For the text-containing cell, return its midpoint in (X, Y) coordinate format. 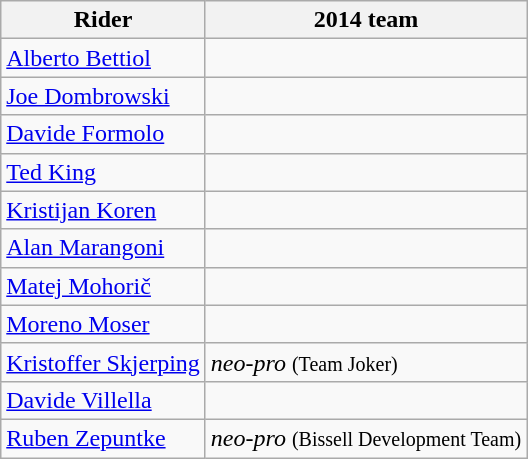
neo-pro (Bissell Development Team) (366, 438)
Matej Mohorič (104, 286)
Alan Marangoni (104, 248)
Alberto Bettiol (104, 58)
Moreno Moser (104, 324)
Kristoffer Skjerping (104, 362)
neo-pro (Team Joker) (366, 362)
Davide Villella (104, 400)
Ted King (104, 172)
Joe Dombrowski (104, 96)
Davide Formolo (104, 134)
Kristijan Koren (104, 210)
2014 team (366, 20)
Ruben Zepuntke (104, 438)
Rider (104, 20)
